Extract the (X, Y) coordinate from the center of the cell holding the provided text.  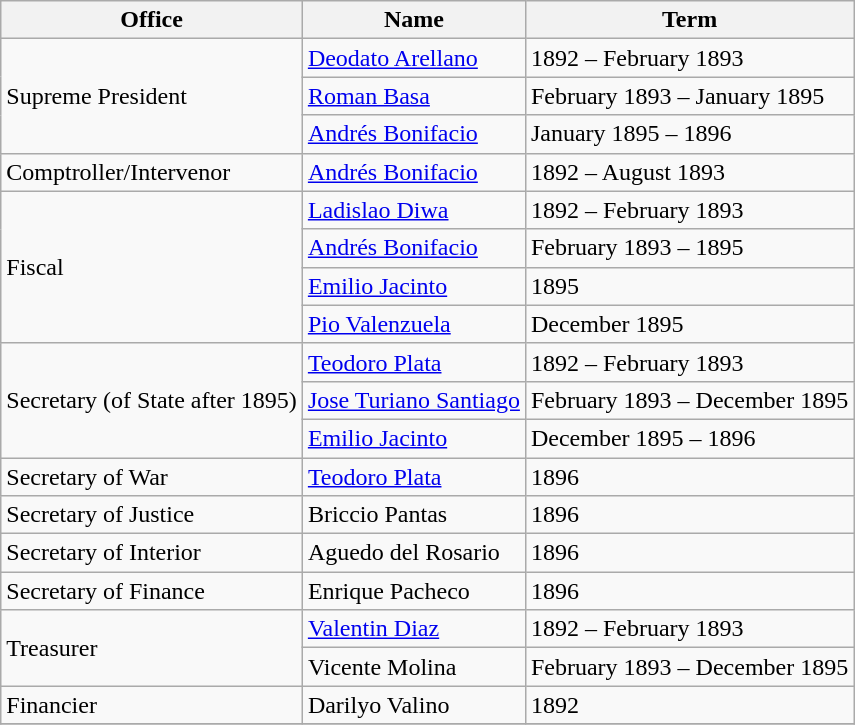
Fiscal (152, 267)
Name (414, 20)
Valentin Diaz (414, 629)
1892 (689, 705)
December 1895 (689, 324)
Secretary (of State after 1895) (152, 400)
February 1893 – January 1895 (689, 96)
February 1893 – 1895 (689, 248)
Aguedo del Rosario (414, 553)
Secretary of War (152, 477)
Secretary of Interior (152, 553)
Darilyo Valino (414, 705)
Financier (152, 705)
Term (689, 20)
Secretary of Finance (152, 591)
Comptroller/Intervenor (152, 172)
Briccio Pantas (414, 515)
Secretary of Justice (152, 515)
Ladislao Diwa (414, 210)
January 1895 – 1896 (689, 134)
Enrique Pacheco (414, 591)
Vicente Molina (414, 667)
December 1895 – 1896 (689, 438)
Treasurer (152, 648)
Office (152, 20)
Deodato Arellano (414, 58)
Pio Valenzuela (414, 324)
1892 – August 1893 (689, 172)
Roman Basa (414, 96)
Jose Turiano Santiago (414, 400)
Supreme President (152, 96)
1895 (689, 286)
